From the cell containing the given text, extract its center point as (X, Y) coordinate. 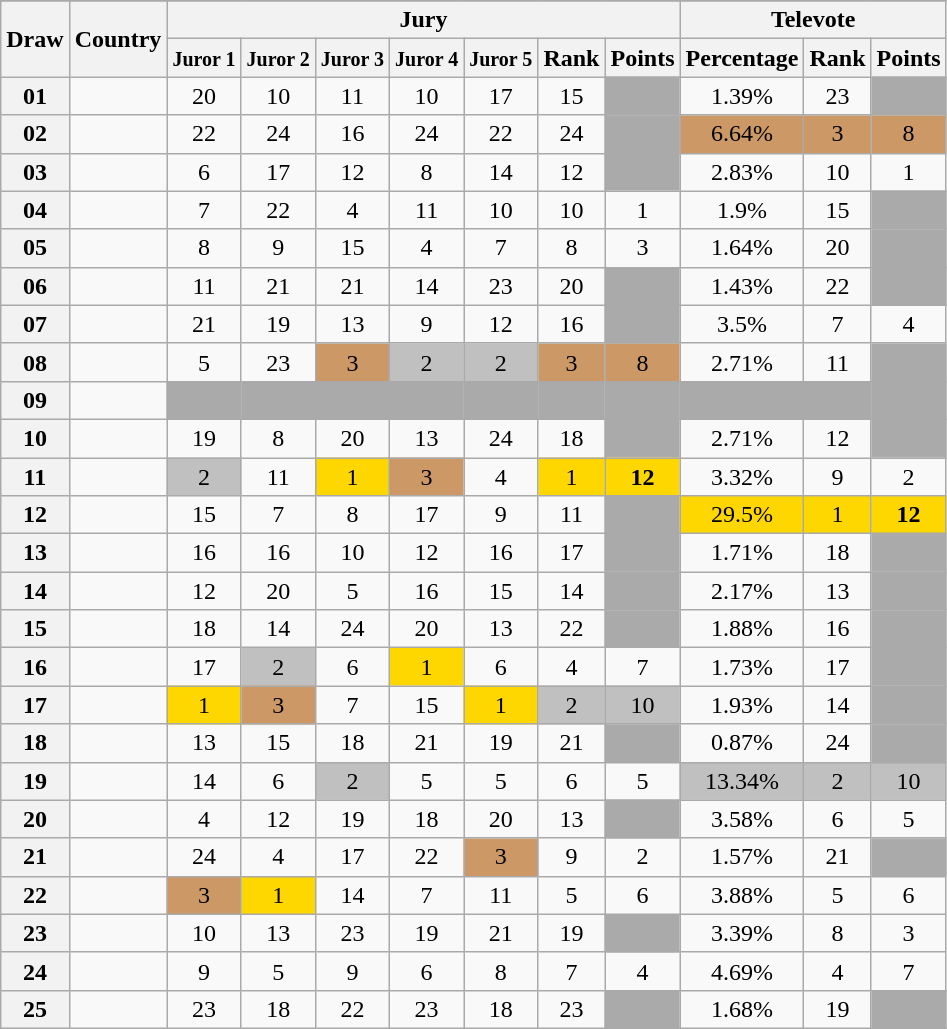
13.34% (742, 781)
2.83% (742, 172)
Juror 3 (352, 58)
09 (35, 400)
05 (35, 248)
3.88% (742, 895)
Juror 5 (501, 58)
25 (35, 1009)
1.57% (742, 857)
6.64% (742, 134)
1.64% (742, 248)
1.93% (742, 705)
2.17% (742, 591)
08 (35, 362)
3.39% (742, 933)
3.58% (742, 819)
Draw (35, 39)
01 (35, 96)
Juror 4 (426, 58)
04 (35, 210)
Televote (813, 20)
06 (35, 286)
03 (35, 172)
1.73% (742, 667)
3.32% (742, 477)
1.39% (742, 96)
1.9% (742, 210)
1.43% (742, 286)
Juror 1 (204, 58)
4.69% (742, 971)
0.87% (742, 743)
07 (35, 324)
1.88% (742, 629)
3.5% (742, 324)
Country (118, 39)
Juror 2 (278, 58)
29.5% (742, 515)
02 (35, 134)
Jury (424, 20)
Percentage (742, 58)
1.68% (742, 1009)
1.71% (742, 553)
